From the cell containing the given text, extract its center point as (x, y) coordinate. 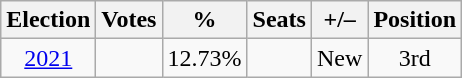
2021 (48, 58)
Seats (279, 20)
3rd (415, 58)
Votes (129, 20)
Election (48, 20)
% (204, 20)
Position (415, 20)
+/– (339, 20)
New (339, 58)
12.73% (204, 58)
